Return [X, Y] of the center of cell containing provided text 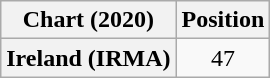
47 [223, 58]
Position [223, 20]
Ireland (IRMA) [88, 58]
Chart (2020) [88, 20]
